Return the [X, Y] coordinate for the center point of the cell that contains the specified text.  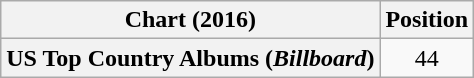
Chart (2016) [190, 20]
44 [427, 58]
Position [427, 20]
US Top Country Albums (Billboard) [190, 58]
